For the text-containing cell, return its midpoint in [x, y] coordinate format. 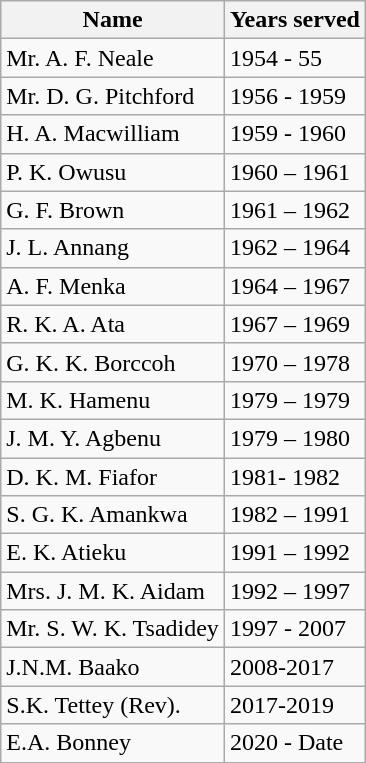
S. G. K. Amankwa [113, 515]
R. K. A. Ata [113, 324]
G. F. Brown [113, 210]
1981- 1982 [294, 477]
M. K. Hamenu [113, 400]
2008-2017 [294, 667]
J. L. Annang [113, 248]
E.A. Bonney [113, 743]
S.K. Tettey (Rev). [113, 705]
P. K. Owusu [113, 172]
1961 – 1962 [294, 210]
1979 – 1980 [294, 438]
1962 – 1964 [294, 248]
1960 – 1961 [294, 172]
Mr. D. G. Pitchford [113, 96]
1992 – 1997 [294, 591]
1956 - 1959 [294, 96]
E. K. Atieku [113, 553]
G. K. K. Borccoh [113, 362]
Name [113, 20]
1967 – 1969 [294, 324]
2020 - Date [294, 743]
1954 - 55 [294, 58]
1991 – 1992 [294, 553]
Mr. A. F. Neale [113, 58]
1959 - 1960 [294, 134]
1982 – 1991 [294, 515]
H. A. Macwilliam [113, 134]
J.N.M. Baako [113, 667]
1970 – 1978 [294, 362]
Mr. S. W. K. Tsadidey [113, 629]
1964 – 1967 [294, 286]
Years served [294, 20]
1997 - 2007 [294, 629]
J. M. Y. Agbenu [113, 438]
1979 – 1979 [294, 400]
Mrs. J. M. K. Aidam [113, 591]
2017-2019 [294, 705]
A. F. Menka [113, 286]
D. K. M. Fiafor [113, 477]
